Pinpoint the cell where the given text exists, returning its (x, y) midpoint coordinate. 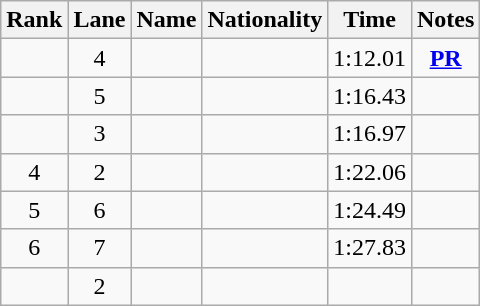
Nationality (265, 20)
1:12.01 (370, 58)
Time (370, 20)
PR (445, 58)
1:22.06 (370, 172)
Name (166, 20)
Rank (34, 20)
3 (100, 134)
7 (100, 248)
1:27.83 (370, 248)
Notes (445, 20)
1:24.49 (370, 210)
Lane (100, 20)
1:16.43 (370, 96)
1:16.97 (370, 134)
